Output the [X, Y] coordinate of the center of the cell containing the given text.  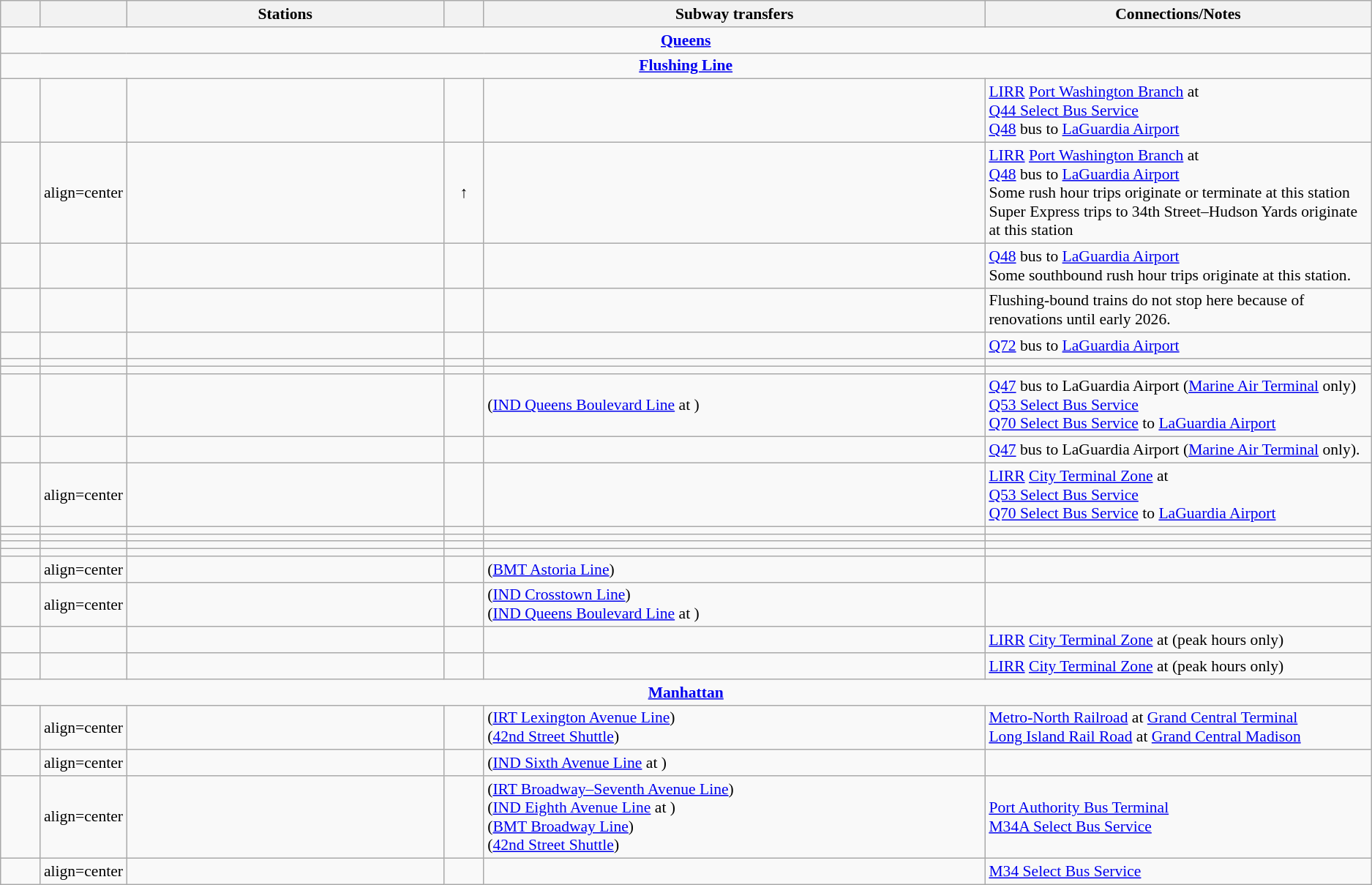
Metro-North Railroad at Grand Central TerminalLong Island Rail Road at Grand Central Madison [1178, 728]
Flushing Line [686, 66]
(IND Crosstown Line) (IND Queens Boulevard Line at ) [735, 605]
Queens [686, 40]
Q48 bus to LaGuardia AirportSome southbound rush hour trips originate at this station. [1178, 265]
(IRT Broadway–Seventh Avenue Line) (IND Eighth Avenue Line at ) (BMT Broadway Line) (42nd Street Shuttle) [735, 817]
Stations [285, 14]
(BMT Astoria Line) [735, 570]
↑ [464, 193]
Connections/Notes [1178, 14]
Manhattan [686, 692]
Port Authority Bus TerminalM34A Select Bus Service [1178, 817]
Subway transfers [735, 14]
(IRT Lexington Avenue Line) (42nd Street Shuttle) [735, 728]
(IND Sixth Avenue Line at ) [735, 763]
Q47 bus to LaGuardia Airport (Marine Air Terminal only)Q53 Select Bus ServiceQ70 Select Bus Service to LaGuardia Airport [1178, 406]
(IND Queens Boulevard Line at ) [735, 406]
LIRR Port Washington Branch at Q44 Select Bus ServiceQ48 bus to LaGuardia Airport [1178, 111]
Q72 bus to LaGuardia Airport [1178, 346]
M34 Select Bus Service [1178, 871]
LIRR City Terminal Zone at Q53 Select Bus ServiceQ70 Select Bus Service to LaGuardia Airport [1178, 495]
Q47 bus to LaGuardia Airport (Marine Air Terminal only). [1178, 450]
Flushing-bound trains do not stop here because of renovations until early 2026. [1178, 310]
